Provide the [X, Y] coordinate of the cell's center where the given text is located.  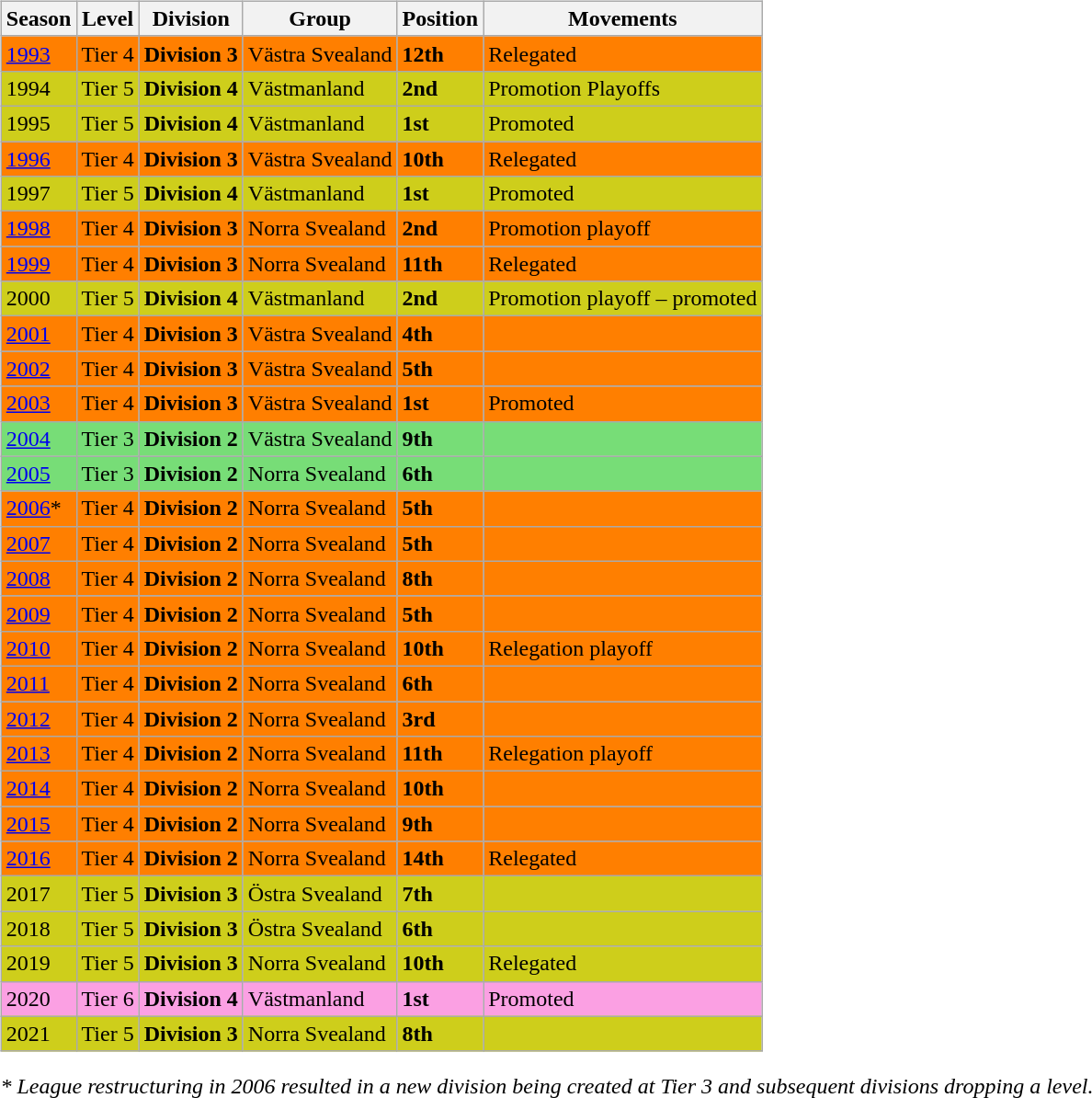
2002 [39, 369]
4th [440, 334]
2007 [39, 543]
Promotion playoff [623, 229]
2015 [39, 824]
1994 [39, 88]
2016 [39, 859]
2020 [39, 999]
Season [39, 18]
2021 [39, 1034]
2008 [39, 578]
1998 [39, 229]
2013 [39, 754]
2000 [39, 299]
14th [440, 859]
1997 [39, 194]
2012 [39, 718]
3rd [440, 718]
1993 [39, 53]
1999 [39, 264]
2014 [39, 789]
2019 [39, 964]
7th [440, 894]
2006* [39, 509]
Movements [623, 18]
2018 [39, 929]
Promotion playoff – promoted [623, 299]
Group [320, 18]
Division [191, 18]
2005 [39, 474]
2001 [39, 334]
Position [440, 18]
12th [440, 53]
2017 [39, 894]
2004 [39, 439]
2011 [39, 683]
Promotion Playoffs [623, 88]
Level [108, 18]
1995 [39, 123]
1996 [39, 159]
2003 [39, 404]
Tier 6 [108, 999]
2009 [39, 613]
2010 [39, 648]
